Output the (X, Y) coordinate of the center of the cell containing the given text.  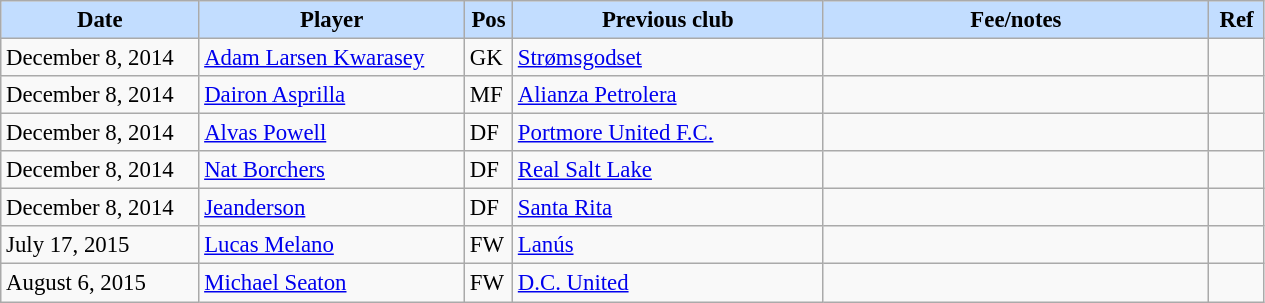
D.C. United (668, 283)
Real Salt Lake (668, 170)
Strømsgodset (668, 58)
Alianza Petrolera (668, 95)
MF (488, 95)
Nat Borchers (332, 170)
Portmore United F.C. (668, 133)
Santa Rita (668, 208)
Date (100, 20)
Jeanderson (332, 208)
Alvas Powell (332, 133)
Fee/notes (1016, 20)
Previous club (668, 20)
August 6, 2015 (100, 283)
Ref (1237, 20)
Dairon Asprilla (332, 95)
Lanús (668, 245)
July 17, 2015 (100, 245)
Adam Larsen Kwarasey (332, 58)
Michael Seaton (332, 283)
GK (488, 58)
Lucas Melano (332, 245)
Player (332, 20)
Pos (488, 20)
